Return [x, y] of the center of cell containing provided text 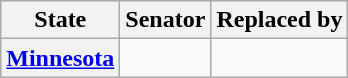
Minnesota [60, 58]
Senator [166, 20]
State [60, 20]
Replaced by [280, 20]
